Return (X, Y) of the center of cell containing provided text 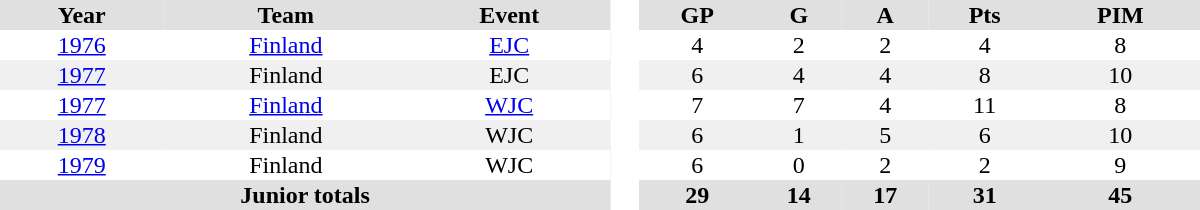
A (886, 15)
1976 (82, 45)
9 (1120, 165)
14 (798, 195)
PIM (1120, 15)
Event (509, 15)
29 (697, 195)
1 (798, 135)
31 (985, 195)
5 (886, 135)
1979 (82, 165)
Junior totals (305, 195)
0 (798, 165)
11 (985, 105)
Team (286, 15)
1978 (82, 135)
45 (1120, 195)
17 (886, 195)
Year (82, 15)
Pts (985, 15)
G (798, 15)
GP (697, 15)
